Output the (x, y) coordinate of the center of the cell containing the given text.  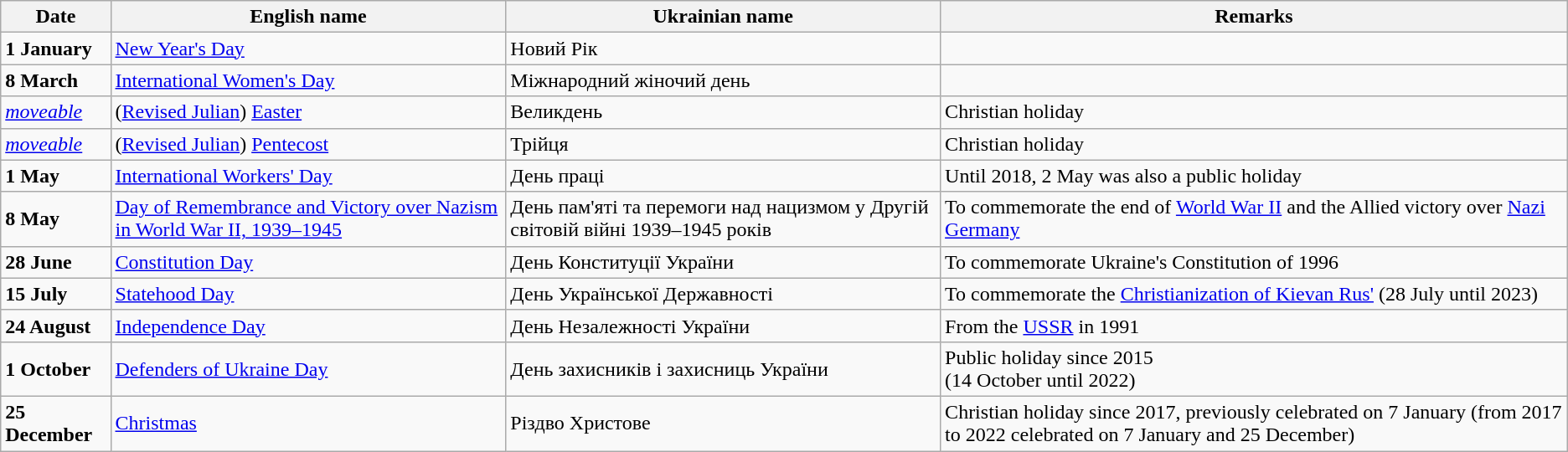
To commemorate Ukraine's Constitution of 1996 (1255, 262)
Великдень (724, 112)
English name (308, 17)
1 January (55, 49)
Constitution Day (308, 262)
International Women's Day (308, 80)
Ukrainian name (724, 17)
New Year's Day (308, 49)
1 October (55, 368)
(Revised Julian) Easter (308, 112)
25 December (55, 424)
Until 2018, 2 May was also a public holiday (1255, 176)
День Незалежності України (724, 326)
День Конституції України (724, 262)
Трійця (724, 144)
Різдво Христове (724, 424)
1 May (55, 176)
International Workers' Day (308, 176)
Day of Remembrance and Victory over Nazism in World War II, 1939–1945 (308, 219)
Public holiday since 2015 (14 October until 2022) (1255, 368)
День праці (724, 176)
24 August (55, 326)
Defenders of Ukraine Day (308, 368)
To commemorate the end of World War II and the Allied victory over Nazi Germany (1255, 219)
8 May (55, 219)
День Української Державності (724, 294)
From the USSR in 1991 (1255, 326)
Christmas (308, 424)
To commemorate the Christianization of Kievan Rus' (28 July until 2023) (1255, 294)
Date (55, 17)
Statehood Day (308, 294)
Міжнародний жіночий день (724, 80)
День захисників і захисниць України (724, 368)
(Revised Julian) Pentecost (308, 144)
8 March (55, 80)
Independence Day (308, 326)
Christian holiday since 2017, previously celebrated on 7 January (from 2017 to 2022 celebrated on 7 January and 25 December) (1255, 424)
15 July (55, 294)
День пам'яті та перемоги над нацизмом у Другій світовій війні 1939–1945 років (724, 219)
Remarks (1255, 17)
28 June (55, 262)
Новий Рік (724, 49)
